Pinpoint the cell where the given text exists, returning its [X, Y] midpoint coordinate. 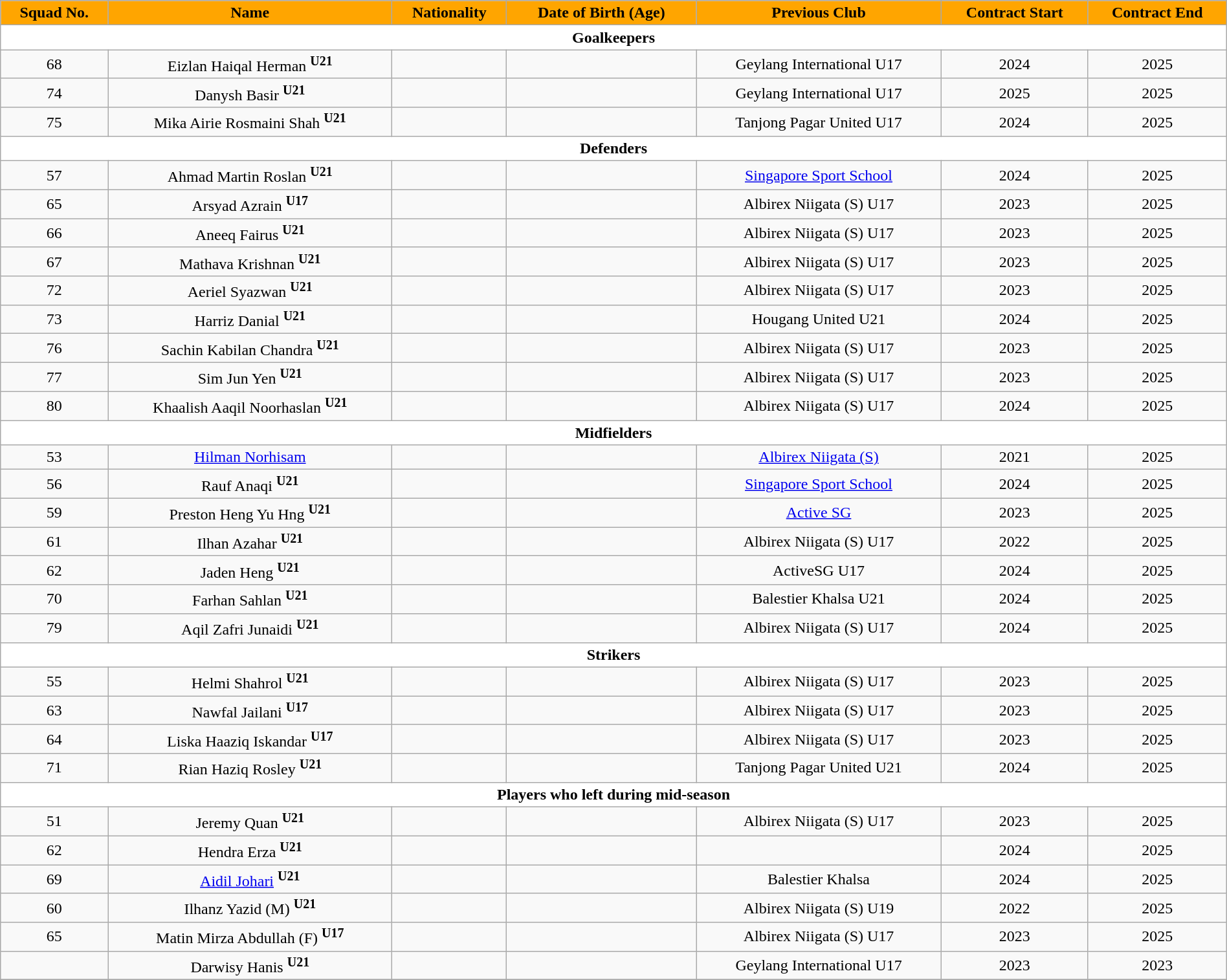
63 [54, 710]
Midfielders [613, 433]
Jeremy Quan U21 [250, 822]
59 [54, 512]
74 [54, 93]
61 [54, 542]
Jaden Heng U21 [250, 571]
Balestier Khalsa [819, 878]
Sim Jun Yen U21 [250, 376]
Defenders [613, 149]
Aeriel Syazwan U21 [250, 291]
72 [54, 291]
Hougang United U21 [819, 320]
77 [54, 376]
Contract End [1157, 13]
Aidil Johari U21 [250, 878]
Contract Start [1015, 13]
Aqil Zafri Junaidi U21 [250, 627]
Farhan Sahlan U21 [250, 599]
79 [54, 627]
75 [54, 122]
Preston Heng Yu Hng U21 [250, 512]
Ahmad Martin Roslan U21 [250, 176]
56 [54, 484]
Mathava Krishnan U21 [250, 261]
76 [54, 348]
Matin Mirza Abdullah (F) U17 [250, 937]
Hendra Erza U21 [250, 850]
Hilman Norhisam [250, 457]
Mika Airie Rosmaini Shah U21 [250, 122]
66 [54, 233]
68 [54, 65]
Rauf Anaqi U21 [250, 484]
Albirex Niigata (S) [819, 457]
Name [250, 13]
Arsyad Azrain U17 [250, 204]
Sachin Kabilan Chandra U21 [250, 348]
Tanjong Pagar United U17 [819, 122]
Danysh Basir U21 [250, 93]
Balestier Khalsa U21 [819, 599]
Active SG [819, 512]
Strikers [613, 655]
64 [54, 739]
80 [54, 406]
Helmi Shahrol U21 [250, 682]
Khaalish Aaqil Noorhaslan U21 [250, 406]
2021 [1015, 457]
Squad No. [54, 13]
ActiveSG U17 [819, 571]
57 [54, 176]
Previous Club [819, 13]
Eizlan Haiqal Herman U21 [250, 65]
73 [54, 320]
67 [54, 261]
Ilhan Azahar U21 [250, 542]
70 [54, 599]
Aneeq Fairus U21 [250, 233]
Liska Haaziq Iskandar U17 [250, 739]
Harriz Danial U21 [250, 320]
Goalkeepers [613, 38]
Nationality [449, 13]
Rian Haziq Rosley U21 [250, 768]
71 [54, 768]
Darwisy Hanis U21 [250, 965]
Tanjong Pagar United U21 [819, 768]
Ilhanz Yazid (M) U21 [250, 908]
Nawfal Jailani U17 [250, 710]
60 [54, 908]
Date of Birth (Age) [602, 13]
Albirex Niigata (S) U19 [819, 908]
53 [54, 457]
51 [54, 822]
Players who left during mid-season [613, 794]
69 [54, 878]
55 [54, 682]
